Scan for the cell matching the given text and deliver its (X, Y) coordinate at center. 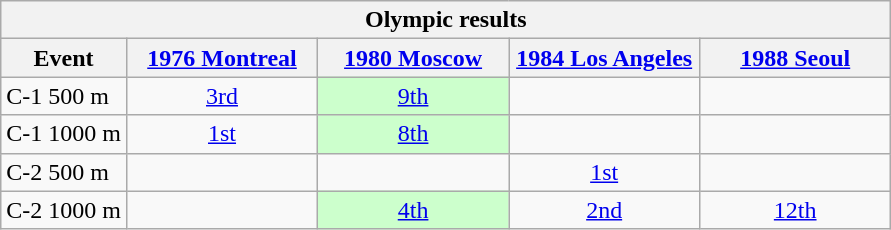
12th (796, 210)
C-1 500 m (64, 96)
4th (414, 210)
8th (414, 134)
3rd (222, 96)
1976 Montreal (222, 58)
C-2 500 m (64, 172)
9th (414, 96)
C-2 1000 m (64, 210)
C-1 1000 m (64, 134)
2nd (604, 210)
1984 Los Angeles (604, 58)
1980 Moscow (414, 58)
1988 Seoul (796, 58)
Event (64, 58)
Olympic results (446, 20)
